From the cell containing the given text, extract its center point as [x, y] coordinate. 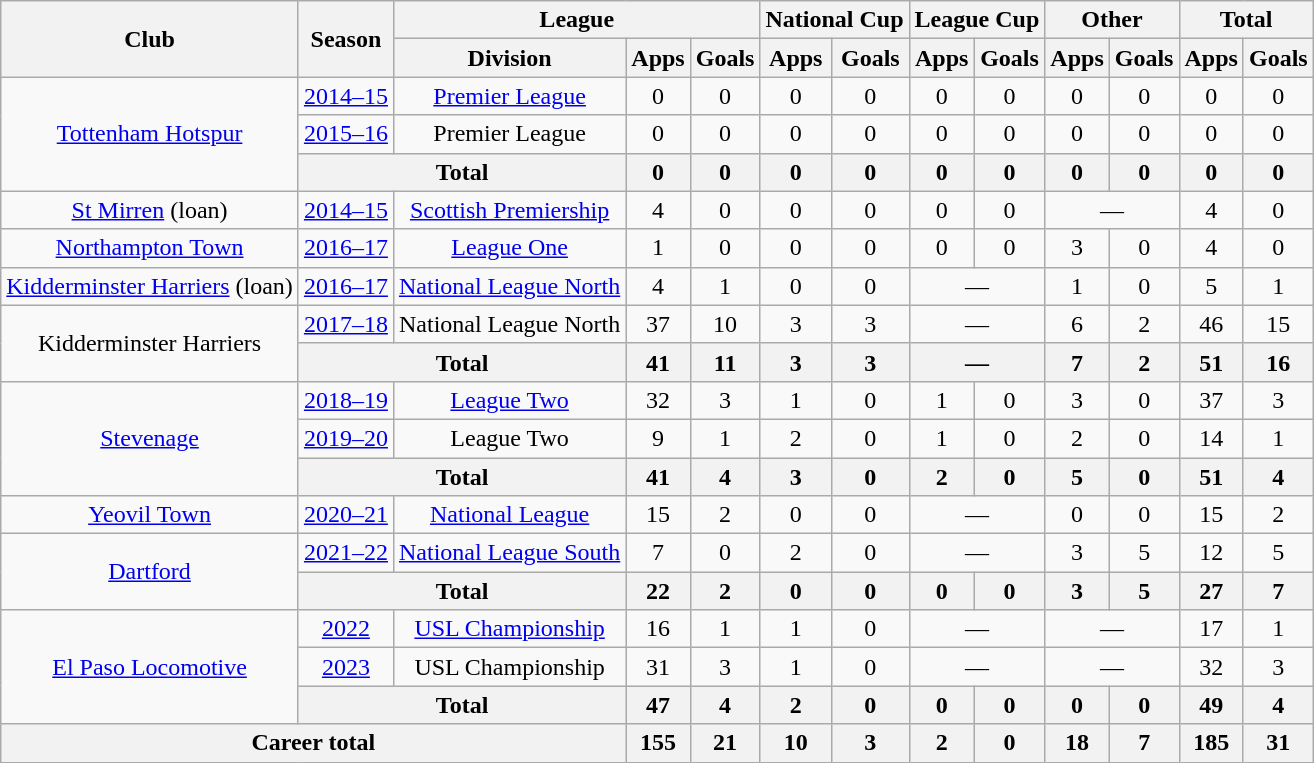
14 [1211, 438]
12 [1211, 553]
Stevenage [150, 438]
185 [1211, 743]
El Paso Locomotive [150, 667]
2021–22 [346, 553]
Scottish Premiership [509, 210]
National League [509, 515]
2017–18 [346, 324]
2020–21 [346, 515]
18 [1077, 743]
6 [1077, 324]
League One [509, 248]
2015–16 [346, 134]
2018–19 [346, 400]
2019–20 [346, 438]
2023 [346, 667]
Career total [314, 743]
Tottenham Hotspur [150, 134]
League [576, 20]
155 [658, 743]
47 [658, 705]
Kidderminster Harriers [150, 343]
National Cup [834, 20]
Dartford [150, 572]
21 [725, 743]
49 [1211, 705]
22 [658, 591]
Club [150, 39]
11 [725, 362]
9 [658, 438]
League Cup [977, 20]
St Mirren (loan) [150, 210]
Northampton Town [150, 248]
Kidderminster Harriers (loan) [150, 286]
46 [1211, 324]
27 [1211, 591]
National League South [509, 553]
Division [509, 58]
Yeovil Town [150, 515]
2022 [346, 629]
Season [346, 39]
Other [1112, 20]
17 [1211, 629]
